Pinpoint the cell where the given text exists, returning its [x, y] midpoint coordinate. 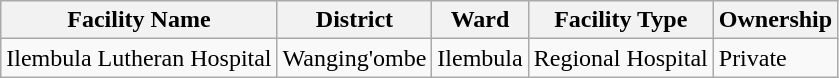
District [354, 20]
Facility Type [620, 20]
Regional Hospital [620, 58]
Facility Name [139, 20]
Ilembula [480, 58]
Ownership [775, 20]
Wanging'ombe [354, 58]
Private [775, 58]
Ilembula Lutheran Hospital [139, 58]
Ward [480, 20]
